Find where the given text appears and provide that cell's center as (x, y) coordinate. 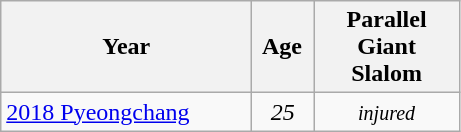
Age (283, 47)
Year (126, 47)
ParallelGiant Slalom (387, 47)
injured (387, 112)
25 (283, 112)
2018 Pyeongchang (126, 112)
